Output the [x, y] coordinate of the center of the cell containing the given text.  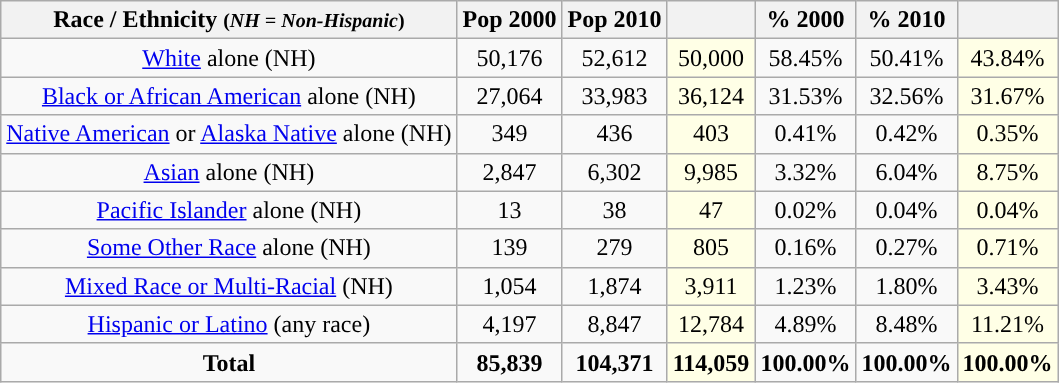
0.02% [806, 210]
279 [614, 248]
6.04% [906, 172]
436 [614, 134]
32.56% [906, 96]
36,124 [711, 96]
Black or African American alone (NH) [229, 96]
805 [711, 248]
13 [510, 210]
47 [711, 210]
9,985 [711, 172]
3.32% [806, 172]
8,847 [614, 324]
Hispanic or Latino (any race) [229, 324]
31.67% [1008, 96]
8.48% [906, 324]
50,000 [711, 58]
58.45% [806, 58]
Mixed Race or Multi-Racial (NH) [229, 286]
38 [614, 210]
0.35% [1008, 134]
% 2000 [806, 20]
6,302 [614, 172]
3,911 [711, 286]
0.16% [806, 248]
139 [510, 248]
0.27% [906, 248]
1.23% [806, 286]
Pacific Islander alone (NH) [229, 210]
1,874 [614, 286]
Pop 2010 [614, 20]
Pop 2000 [510, 20]
27,064 [510, 96]
4.89% [806, 324]
3.43% [1008, 286]
Asian alone (NH) [229, 172]
11.21% [1008, 324]
2,847 [510, 172]
Total [229, 362]
1.80% [906, 286]
Native American or Alaska Native alone (NH) [229, 134]
1,054 [510, 286]
0.71% [1008, 248]
8.75% [1008, 172]
43.84% [1008, 58]
Race / Ethnicity (NH = Non-Hispanic) [229, 20]
White alone (NH) [229, 58]
104,371 [614, 362]
52,612 [614, 58]
12,784 [711, 324]
50.41% [906, 58]
0.41% [806, 134]
% 2010 [906, 20]
403 [711, 134]
349 [510, 134]
33,983 [614, 96]
50,176 [510, 58]
31.53% [806, 96]
0.42% [906, 134]
114,059 [711, 362]
4,197 [510, 324]
85,839 [510, 362]
Some Other Race alone (NH) [229, 248]
